Scan for the cell matching the given text and deliver its [x, y] coordinate at center. 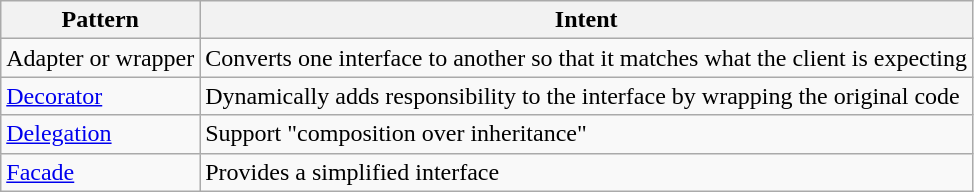
Intent [586, 20]
Adapter or wrapper [100, 58]
Support "composition over inheritance" [586, 134]
Converts one interface to another so that it matches what the client is expecting [586, 58]
Pattern [100, 20]
Delegation [100, 134]
Provides a simplified interface [586, 172]
Dynamically adds responsibility to the interface by wrapping the original code [586, 96]
Decorator [100, 96]
Facade [100, 172]
